Scan for the cell matching the given text and deliver its [x, y] coordinate at center. 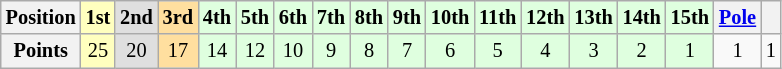
3rd [178, 17]
7th [331, 17]
25 [98, 51]
4 [545, 51]
6th [293, 17]
3 [593, 51]
15th [690, 17]
10th [450, 17]
11th [498, 17]
14th [642, 17]
Pole [738, 17]
10 [293, 51]
Position [41, 17]
14 [217, 51]
20 [136, 51]
7 [407, 51]
1st [98, 17]
8 [369, 51]
8th [369, 17]
9th [407, 17]
6 [450, 51]
17 [178, 51]
2 [642, 51]
4th [217, 17]
13th [593, 17]
12 [255, 51]
9 [331, 51]
12th [545, 17]
Points [41, 51]
5th [255, 17]
2nd [136, 17]
5 [498, 51]
